Provide the [x, y] coordinate of the cell's center where the given text is located.  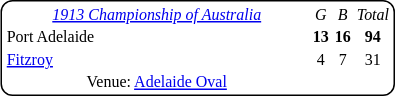
Port Adelaide [156, 37]
94 [372, 37]
1913 Championship of Australia [156, 14]
Total [372, 14]
G [320, 14]
Fitzroy [156, 60]
B [342, 14]
13 [320, 37]
16 [342, 37]
7 [342, 60]
31 [372, 60]
Venue: Adelaide Oval [156, 82]
4 [320, 60]
